Find where the given text appears and provide that cell's center as [X, Y] coordinate. 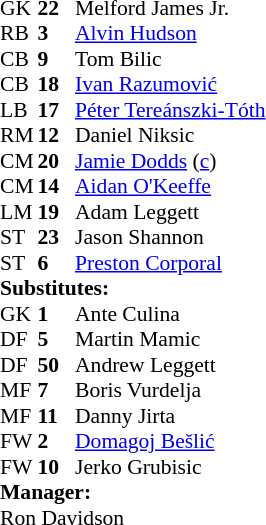
RM [19, 135]
7 [57, 391]
Jason Shannon [170, 237]
Preston Corporal [170, 263]
LM [19, 212]
Ante Culina [170, 314]
18 [57, 85]
14 [57, 187]
Aidan O'Keeffe [170, 187]
Domagoj Bešlić [170, 441]
3 [57, 33]
Alvin Hudson [170, 33]
Péter Tereánszki-Tóth [170, 110]
12 [57, 135]
2 [57, 441]
Jamie Dodds (c) [170, 161]
10 [57, 467]
50 [57, 365]
Jerko Grubisic [170, 467]
Substitutes: [133, 289]
6 [57, 263]
23 [57, 237]
1 [57, 314]
GK [19, 314]
Manager: [133, 493]
9 [57, 59]
Andrew Leggett [170, 365]
Daniel Niksic [170, 135]
Martin Mamic [170, 339]
11 [57, 416]
19 [57, 212]
Tom Bilic [170, 59]
Adam Leggett [170, 212]
20 [57, 161]
Danny Jirta [170, 416]
RB [19, 33]
Boris Vurdelja [170, 391]
LB [19, 110]
5 [57, 339]
Ivan Razumović [170, 85]
17 [57, 110]
